Capture the cell that displays the provided text and extract its (X, Y) central coordinate. 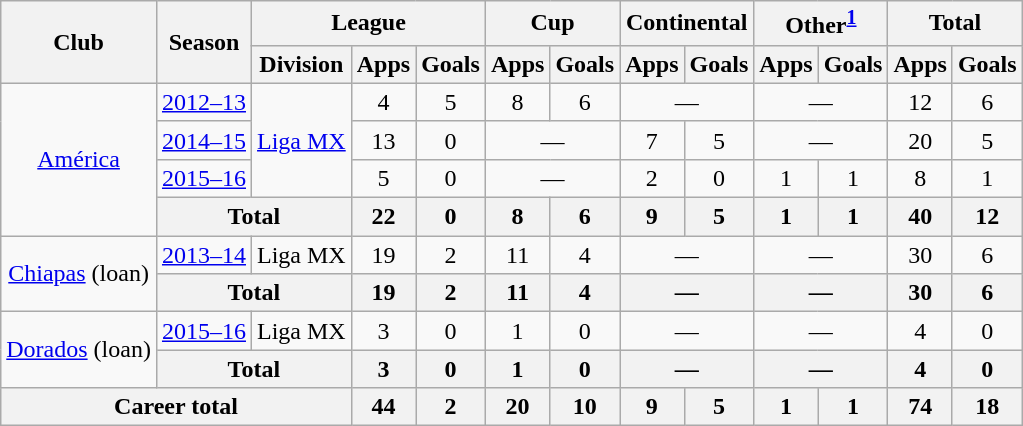
Other1 (821, 24)
40 (920, 217)
44 (383, 407)
74 (920, 407)
13 (383, 140)
Career total (176, 407)
Club (79, 42)
Dorados (loan) (79, 350)
10 (585, 407)
2013–14 (204, 255)
América (79, 159)
2012–13 (204, 102)
Season (204, 42)
7 (652, 140)
22 (383, 217)
Chiapas (loan) (79, 274)
18 (987, 407)
League (369, 24)
Division (302, 64)
Cup (552, 24)
2014–15 (204, 140)
Continental (687, 24)
